Determine the [x, y] coordinate at the center of the cell enclosing the given text.  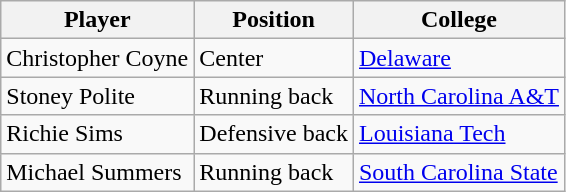
College [458, 20]
Richie Sims [98, 134]
South Carolina State [458, 172]
Defensive back [274, 134]
North Carolina A&T [458, 96]
Louisiana Tech [458, 134]
Delaware [458, 58]
Player [98, 20]
Center [274, 58]
Michael Summers [98, 172]
Position [274, 20]
Stoney Polite [98, 96]
Christopher Coyne [98, 58]
